Search for the cell housing the specified text and yield its [x, y] center coordinate. 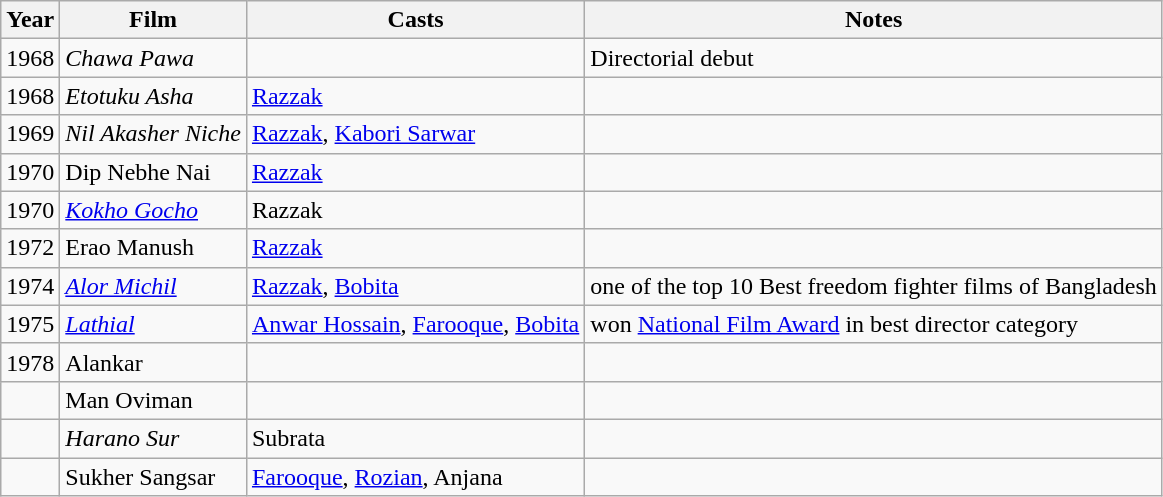
Kokho Gocho [154, 210]
1969 [30, 134]
won National Film Award in best director category [874, 324]
1974 [30, 286]
Year [30, 20]
Chawa Pawa [154, 58]
Etotuku Asha [154, 96]
Lathial [154, 324]
1975 [30, 324]
Alor Michil [154, 286]
Casts [415, 20]
Film [154, 20]
Directorial debut [874, 58]
Notes [874, 20]
Alankar [154, 362]
Subrata [415, 438]
Sukher Sangsar [154, 477]
Nil Akasher Niche [154, 134]
one of the top 10 Best freedom fighter films of Bangladesh [874, 286]
1972 [30, 248]
Man Oviman [154, 400]
Razzak, Kabori Sarwar [415, 134]
Erao Manush [154, 248]
Dip Nebhe Nai [154, 172]
Harano Sur [154, 438]
Farooque, Rozian, Anjana [415, 477]
1978 [30, 362]
Razzak, Bobita [415, 286]
Anwar Hossain, Farooque, Bobita [415, 324]
